Detect which cell encompasses the target text, then output its [X, Y] center coordinate. 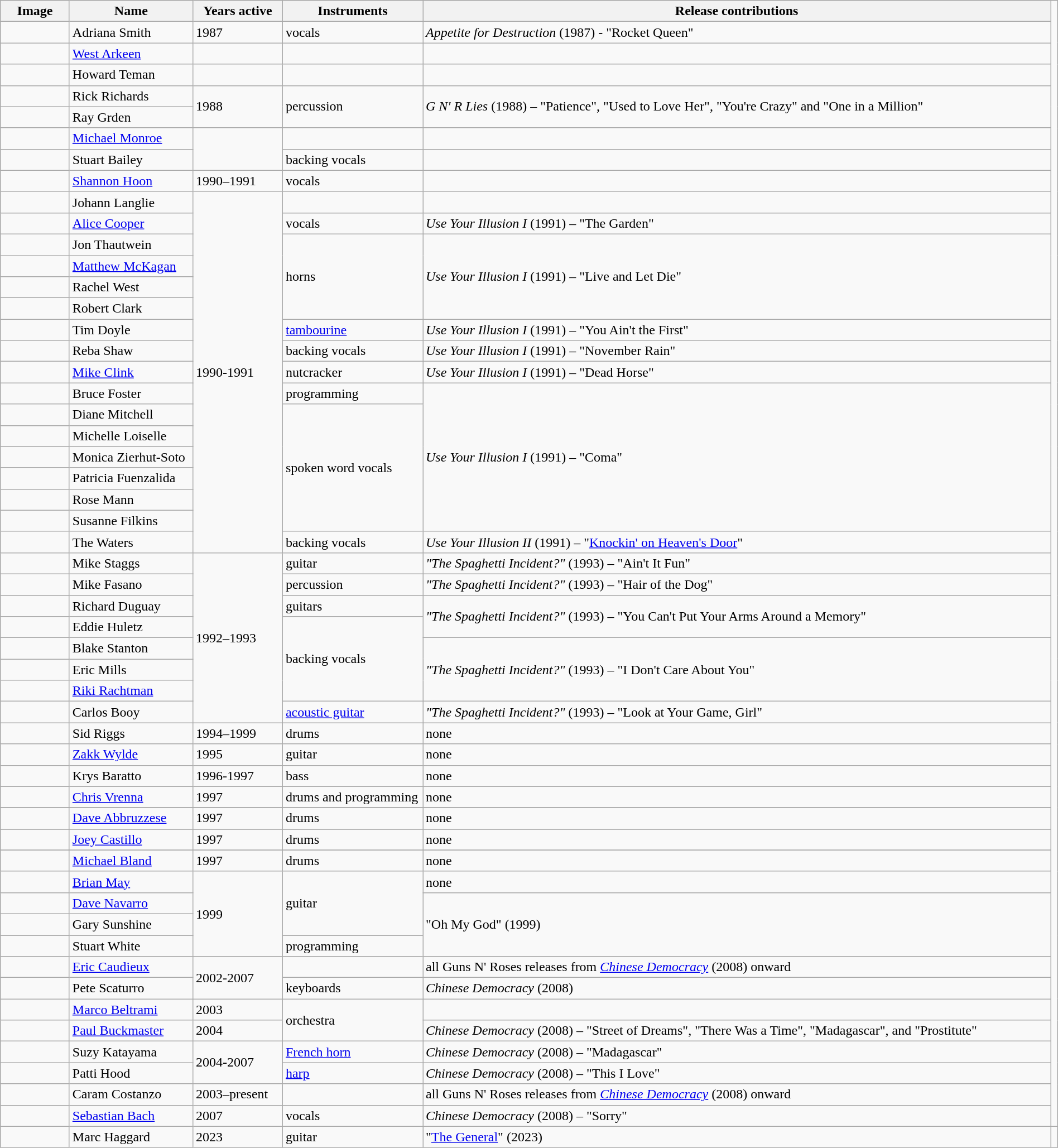
1987 [238, 32]
Joey Castillo [131, 839]
2004 [238, 1031]
Name [131, 11]
Sebastian Bach [131, 1116]
Matthew McKagan [131, 266]
Paul Buckmaster [131, 1031]
Richard Duguay [131, 606]
"The Spaghetti Incident?" (1993) – "Hair of the Dog" [737, 584]
Chinese Democracy (2008) – "Sorry" [737, 1116]
Chinese Democracy (2008) – "This I Love" [737, 1073]
1990–1991 [238, 181]
Bruce Foster [131, 393]
Pete Scaturro [131, 988]
Rick Richards [131, 96]
Suzy Katayama [131, 1052]
"The Spaghetti Incident?" (1993) – "I Don't Care About You" [737, 670]
Mike Fasano [131, 584]
Image [35, 11]
Shannon Hoon [131, 181]
Use Your Illusion I (1991) – "Coma" [737, 457]
Stuart White [131, 946]
Gary Sunshine [131, 924]
1995 [238, 755]
2003–present [238, 1094]
Diane Mitchell [131, 415]
Johann Langlie [131, 202]
Stuart Bailey [131, 160]
Use Your Illusion II (1991) – "Knockin' on Heaven's Door" [737, 542]
Use Your Illusion I (1991) – "The Garden" [737, 223]
West Arkeen [131, 54]
Appetite for Destruction (1987) - "Rocket Queen" [737, 32]
Michael Monroe [131, 138]
Eric Mills [131, 670]
bass [353, 776]
Use Your Illusion I (1991) – "November Rain" [737, 351]
"The General" (2023) [737, 1137]
The Waters [131, 542]
Chinese Democracy (2008) – "Madagascar" [737, 1052]
Tim Doyle [131, 330]
Ray Grden [131, 117]
Rachel West [131, 287]
"Oh My God" (1999) [737, 924]
Sid Riggs [131, 733]
Jon Thautwein [131, 244]
"The Spaghetti Incident?" (1993) – "You Can't Put Your Arms Around a Memory" [737, 616]
Eddie Huletz [131, 627]
Michael Bland [131, 861]
Brian May [131, 882]
1990-1991 [238, 372]
Carlos Booy [131, 712]
Reba Shaw [131, 351]
Eric Caudieux [131, 967]
Mike Clink [131, 372]
1988 [238, 107]
Release contributions [737, 11]
Blake Stanton [131, 649]
Marc Haggard [131, 1137]
Monica Zierhut-Soto [131, 457]
Patti Hood [131, 1073]
Use Your Illusion I (1991) – "Dead Horse" [737, 372]
French horn [353, 1052]
Use Your Illusion I (1991) – "You Ain't the First" [737, 330]
Marco Beltrami [131, 1010]
horns [353, 276]
Dave Navarro [131, 903]
Caram Costanzo [131, 1094]
Adriana Smith [131, 32]
guitars [353, 606]
1999 [238, 914]
Riki Rachtman [131, 691]
Patricia Fuenzalida [131, 478]
2003 [238, 1010]
Dave Abbruzzese [131, 818]
Zakk Wylde [131, 755]
harp [353, 1073]
Howard Teman [131, 75]
1994–1999 [238, 733]
Rose Mann [131, 499]
Alice Cooper [131, 223]
Chris Vrenna [131, 797]
Krys Baratto [131, 776]
Chinese Democracy (2008) [737, 988]
"The Spaghetti Incident?" (1993) – "Ain't It Fun" [737, 563]
G N' R Lies (1988) – "Patience", "Used to Love Her", "You're Crazy" and "One in a Million" [737, 107]
acoustic guitar [353, 712]
Years active [238, 11]
Robert Clark [131, 309]
Michelle Loiselle [131, 436]
drums and programming [353, 797]
Use Your Illusion I (1991) – "Live and Let Die" [737, 276]
Chinese Democracy (2008) – "Street of Dreams", "There Was a Time", "Madagascar", and "Prostitute" [737, 1031]
orchestra [353, 1020]
tambourine [353, 330]
Susanne Filkins [131, 521]
2004-2007 [238, 1063]
spoken word vocals [353, 468]
1992–1993 [238, 637]
Instruments [353, 11]
keyboards [353, 988]
nutcracker [353, 372]
2002-2007 [238, 978]
2023 [238, 1137]
1996-1997 [238, 776]
Mike Staggs [131, 563]
"The Spaghetti Incident?" (1993) – "Look at Your Game, Girl" [737, 712]
2007 [238, 1116]
